Return the [X, Y] coordinate for the center point of the cell that contains the specified text.  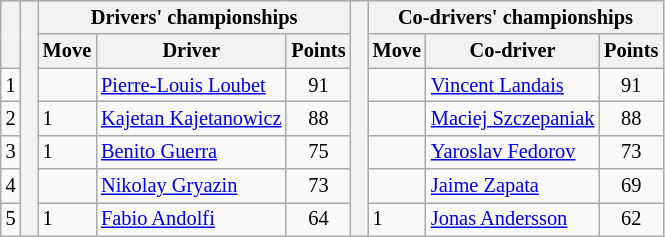
Maciej Szczepaniak [512, 118]
Co-driver [512, 51]
Yaroslav Fedorov [512, 152]
Co-drivers' championships [516, 17]
2 [11, 118]
5 [11, 219]
62 [631, 219]
Jaime Zapata [512, 186]
4 [11, 186]
Fabio Andolfi [191, 219]
Pierre-Louis Loubet [191, 85]
Benito Guerra [191, 152]
75 [318, 152]
64 [318, 219]
Driver [191, 51]
Drivers' championships [194, 17]
Jonas Andersson [512, 219]
Nikolay Gryazin [191, 186]
3 [11, 152]
Vincent Landais [512, 85]
Kajetan Kajetanowicz [191, 118]
69 [631, 186]
